From the cell containing the given text, extract its center point as (X, Y) coordinate. 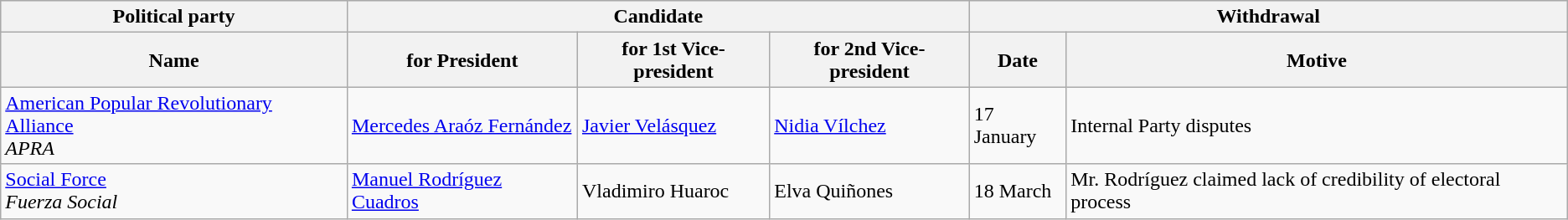
Withdrawal (1268, 17)
18 March (1017, 191)
for 2nd Vice-president (869, 60)
Social Force Fuerza Social (174, 191)
Manuel Rodríguez Cuadros (462, 191)
Mr. Rodríguez claimed lack of credibility of electoral process (1317, 191)
Vladimiro Huaroc (673, 191)
Date (1017, 60)
Motive (1317, 60)
Mercedes Araóz Fernández (462, 125)
Political party (174, 17)
for 1st Vice-president (673, 60)
for President (462, 60)
Javier Velásquez (673, 125)
Nidia Vílchez (869, 125)
American Popular Revolutionary AllianceAPRA (174, 125)
Internal Party disputes (1317, 125)
Name (174, 60)
Elva Quiñones (869, 191)
Candidate (658, 17)
17 January (1017, 125)
